Locate the cell with the specified text and output its [x, y] center coordinate. 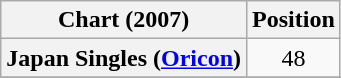
Japan Singles (Oricon) [124, 58]
Position [294, 20]
Chart (2007) [124, 20]
48 [294, 58]
